Identify which cell holds the provided text, then report its [x, y] central coordinate. 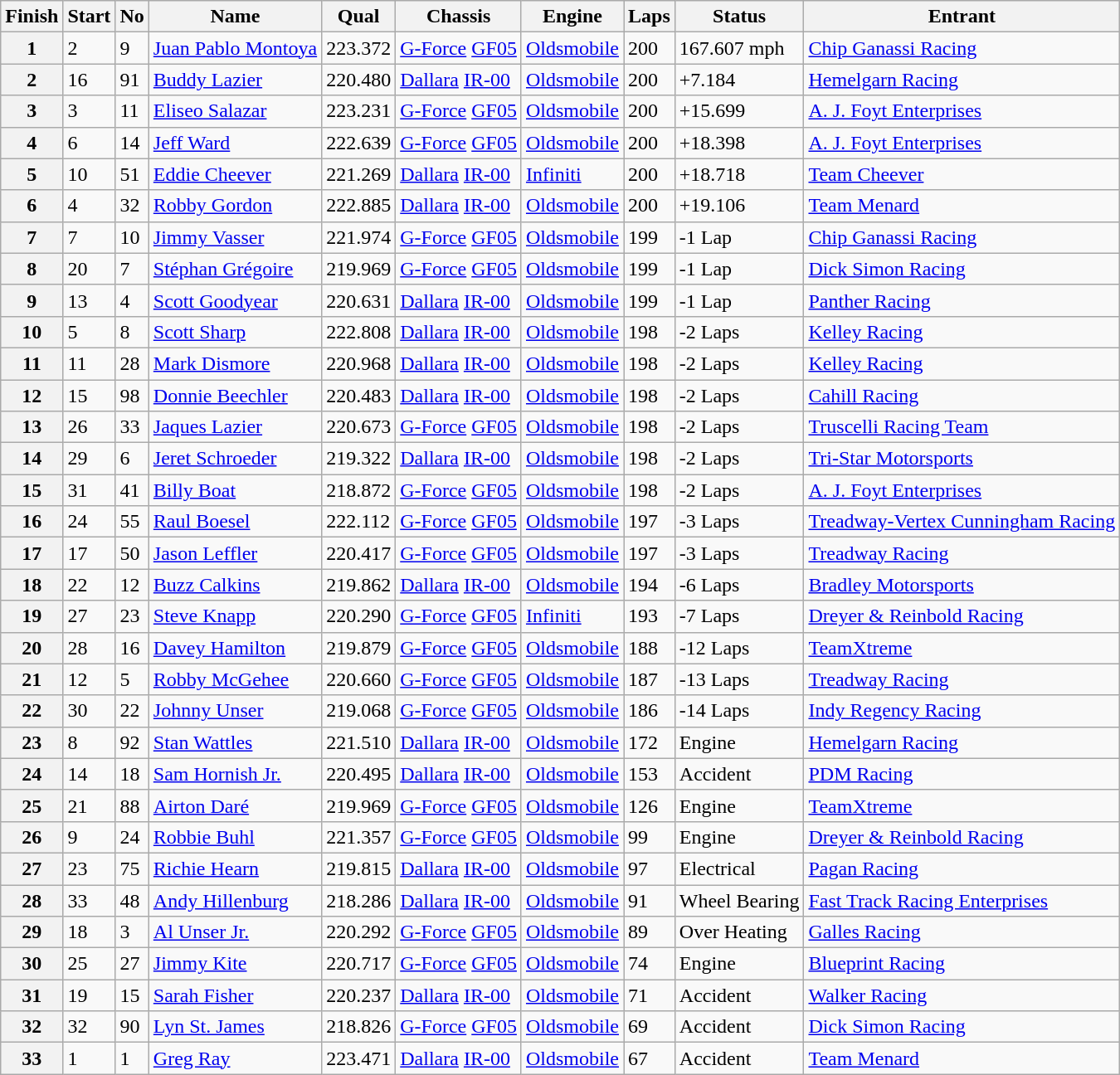
Robbie Buhl [235, 837]
220.673 [358, 427]
Wheel Bearing [739, 900]
Andy Hillenburg [235, 900]
222.112 [358, 522]
Donnie Beechler [235, 396]
Buddy Lazier [235, 80]
221.974 [358, 237]
172 [650, 742]
Walker Racing [962, 995]
219.862 [358, 585]
Stan Wattles [235, 742]
99 [650, 837]
Indy Regency Racing [962, 711]
223.471 [358, 1058]
Fast Track Racing Enterprises [962, 900]
219.815 [358, 868]
Jeff Ward [235, 143]
Sarah Fisher [235, 995]
Scott Goodyear [235, 300]
Status [739, 17]
Jason Leffler [235, 553]
71 [650, 995]
Greg Ray [235, 1058]
221.269 [358, 174]
222.639 [358, 143]
220.290 [358, 616]
153 [650, 774]
Richie Hearn [235, 868]
PDM Racing [962, 774]
Eddie Cheever [235, 174]
220.717 [358, 964]
+18.398 [739, 143]
220.237 [358, 995]
89 [650, 932]
Davey Hamilton [235, 648]
48 [132, 900]
220.483 [358, 396]
Stéphan Grégoire [235, 269]
Finish [32, 17]
Laps [650, 17]
Steve Knapp [235, 616]
Electrical [739, 868]
220.292 [358, 932]
220.417 [358, 553]
Jaques Lazier [235, 427]
Over Heating [739, 932]
41 [132, 490]
Jimmy Kite [235, 964]
74 [650, 964]
219.879 [358, 648]
+7.184 [739, 80]
222.808 [358, 332]
75 [132, 868]
219.068 [358, 711]
221.357 [358, 837]
-14 Laps [739, 711]
Truscelli Racing Team [962, 427]
220.660 [358, 679]
219.322 [358, 459]
Lyn St. James [235, 1027]
Chassis [459, 17]
Scott Sharp [235, 332]
193 [650, 616]
220.968 [358, 363]
Cahill Racing [962, 396]
Galles Racing [962, 932]
Qual [358, 17]
Team Cheever [962, 174]
Mark Dismore [235, 363]
Billy Boat [235, 490]
Eliseo Salazar [235, 111]
223.372 [358, 48]
98 [132, 396]
51 [132, 174]
221.510 [358, 742]
+18.718 [739, 174]
+19.106 [739, 206]
188 [650, 648]
No [132, 17]
Entrant [962, 17]
220.480 [358, 80]
Blueprint Racing [962, 964]
Jimmy Vasser [235, 237]
Raul Boesel [235, 522]
Name [235, 17]
Bradley Motorsports [962, 585]
-12 Laps [739, 648]
Tri-Star Motorsports [962, 459]
126 [650, 805]
Start [90, 17]
186 [650, 711]
67 [650, 1058]
220.495 [358, 774]
218.872 [358, 490]
187 [650, 679]
220.631 [358, 300]
Robby Gordon [235, 206]
Juan Pablo Montoya [235, 48]
Panther Racing [962, 300]
-7 Laps [739, 616]
167.607 mph [739, 48]
-13 Laps [739, 679]
Buzz Calkins [235, 585]
194 [650, 585]
Airton Daré [235, 805]
90 [132, 1027]
Robby McGehee [235, 679]
Al Unser Jr. [235, 932]
Johnny Unser [235, 711]
-6 Laps [739, 585]
Treadway-Vertex Cunningham Racing [962, 522]
223.231 [358, 111]
55 [132, 522]
Pagan Racing [962, 868]
218.826 [358, 1027]
Sam Hornish Jr. [235, 774]
218.286 [358, 900]
50 [132, 553]
92 [132, 742]
222.885 [358, 206]
88 [132, 805]
Jeret Schroeder [235, 459]
69 [650, 1027]
+15.699 [739, 111]
97 [650, 868]
